From the cell containing the given text, extract its center point as [X, Y] coordinate. 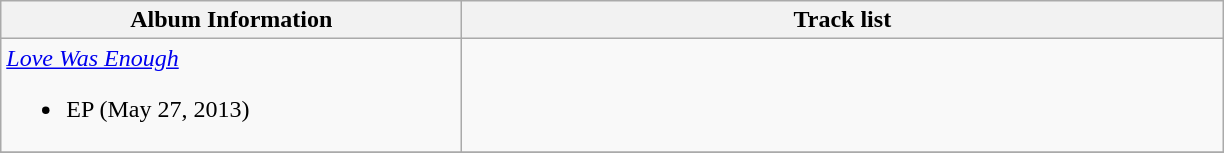
Love Was EnoughEP (May 27, 2013) [232, 96]
Album Information [232, 20]
Track list [842, 20]
